Determine the (x, y) coordinate at the center of the cell enclosing the given text.  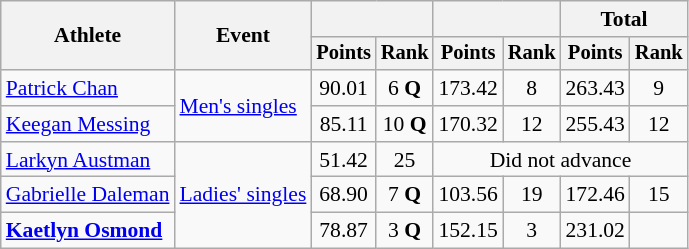
3 (532, 231)
173.42 (468, 88)
85.11 (343, 124)
263.43 (594, 88)
Patrick Chan (88, 88)
103.56 (468, 195)
19 (532, 195)
51.42 (343, 160)
Ladies' singles (242, 196)
Keegan Messing (88, 124)
3 Q (405, 231)
231.02 (594, 231)
90.01 (343, 88)
25 (405, 160)
68.90 (343, 195)
6 Q (405, 88)
15 (659, 195)
172.46 (594, 195)
78.87 (343, 231)
152.15 (468, 231)
Did not advance (560, 160)
9 (659, 88)
255.43 (594, 124)
10 Q (405, 124)
Event (242, 36)
170.32 (468, 124)
Gabrielle Daleman (88, 195)
Kaetlyn Osmond (88, 231)
Men's singles (242, 106)
Athlete (88, 36)
8 (532, 88)
7 Q (405, 195)
Total (624, 19)
Larkyn Austman (88, 160)
